Extract the [X, Y] coordinate from the center of the cell holding the provided text.  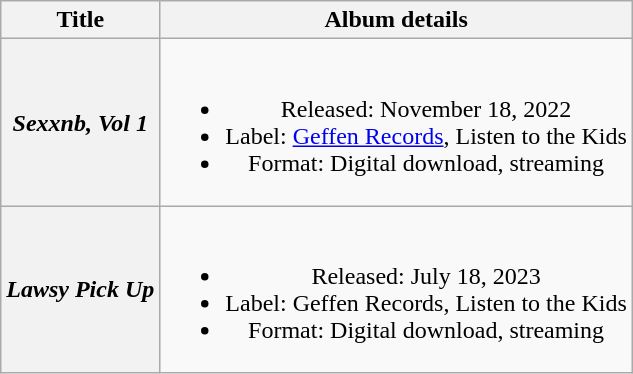
Sexxnb, Vol 1 [80, 122]
Released: November 18, 2022Label: Geffen Records, Listen to the KidsFormat: Digital download, streaming [396, 122]
Title [80, 20]
Album details [396, 20]
Lawsy Pick Up [80, 290]
Released: July 18, 2023Label: Geffen Records, Listen to the KidsFormat: Digital download, streaming [396, 290]
